Output the (X, Y) coordinate of the center of the cell containing the given text.  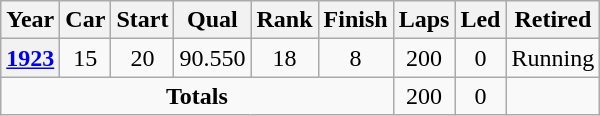
8 (356, 58)
Start (142, 20)
90.550 (212, 58)
Qual (212, 20)
Year (30, 20)
Led (480, 20)
18 (284, 58)
20 (142, 58)
Car (86, 20)
Running (553, 58)
Totals (197, 96)
Retired (553, 20)
1923 (30, 58)
Rank (284, 20)
Finish (356, 20)
15 (86, 58)
Laps (424, 20)
